Extract the [X, Y] coordinate from the center of the cell holding the provided text.  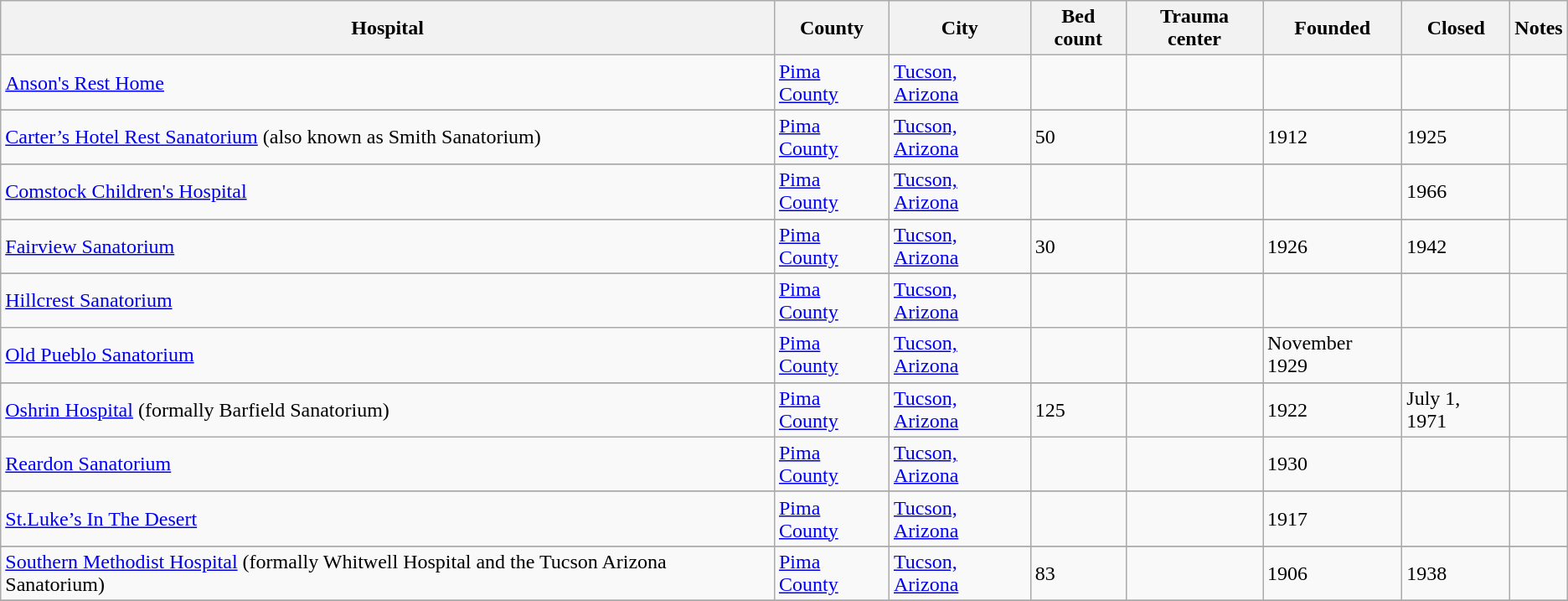
Carter’s Hotel Rest Sanatorium (also known as Smith Sanatorium) [388, 137]
1906 [1333, 573]
83 [1078, 573]
1942 [1456, 246]
Hospital [388, 28]
Notes [1539, 28]
1922 [1333, 409]
Closed [1456, 28]
Fairview Sanatorium [388, 246]
50 [1078, 137]
125 [1078, 409]
1938 [1456, 573]
Anson's Rest Home [388, 82]
City [960, 28]
Founded [1333, 28]
Old Pueblo Sanatorium [388, 355]
30 [1078, 246]
Southern Methodist Hospital (formally Whitwell Hospital and the Tucson Arizona Sanatorium) [388, 573]
1925 [1456, 137]
Hillcrest Sanatorium [388, 300]
Oshrin Hospital (formally Barfield Sanatorium) [388, 409]
Reardon Sanatorium [388, 464]
1912 [1333, 137]
Trauma center [1194, 28]
1930 [1333, 464]
County [831, 28]
1917 [1333, 518]
November 1929 [1333, 355]
July 1, 1971 [1456, 409]
1966 [1456, 191]
Bed count [1078, 28]
St.Luke’s In The Desert [388, 518]
Comstock Children's Hospital [388, 191]
1926 [1333, 246]
